Provide the (X, Y) coordinate of the cell's center where the given text is located.  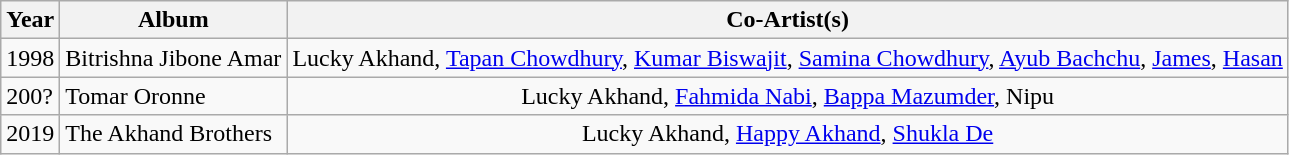
1998 (30, 58)
Album (174, 20)
Year (30, 20)
Bitrishna Jibone Amar (174, 58)
Lucky Akhand, Fahmida Nabi, Bappa Mazumder, Nipu (788, 96)
2019 (30, 134)
Lucky Akhand, Happy Akhand, Shukla De (788, 134)
Lucky Akhand, Tapan Chowdhury, Kumar Biswajit, Samina Chowdhury, Ayub Bachchu, James, Hasan (788, 58)
Tomar Oronne (174, 96)
200? (30, 96)
Co-Artist(s) (788, 20)
The Akhand Brothers (174, 134)
